Output the [x, y] coordinate of the center of the cell containing the given text.  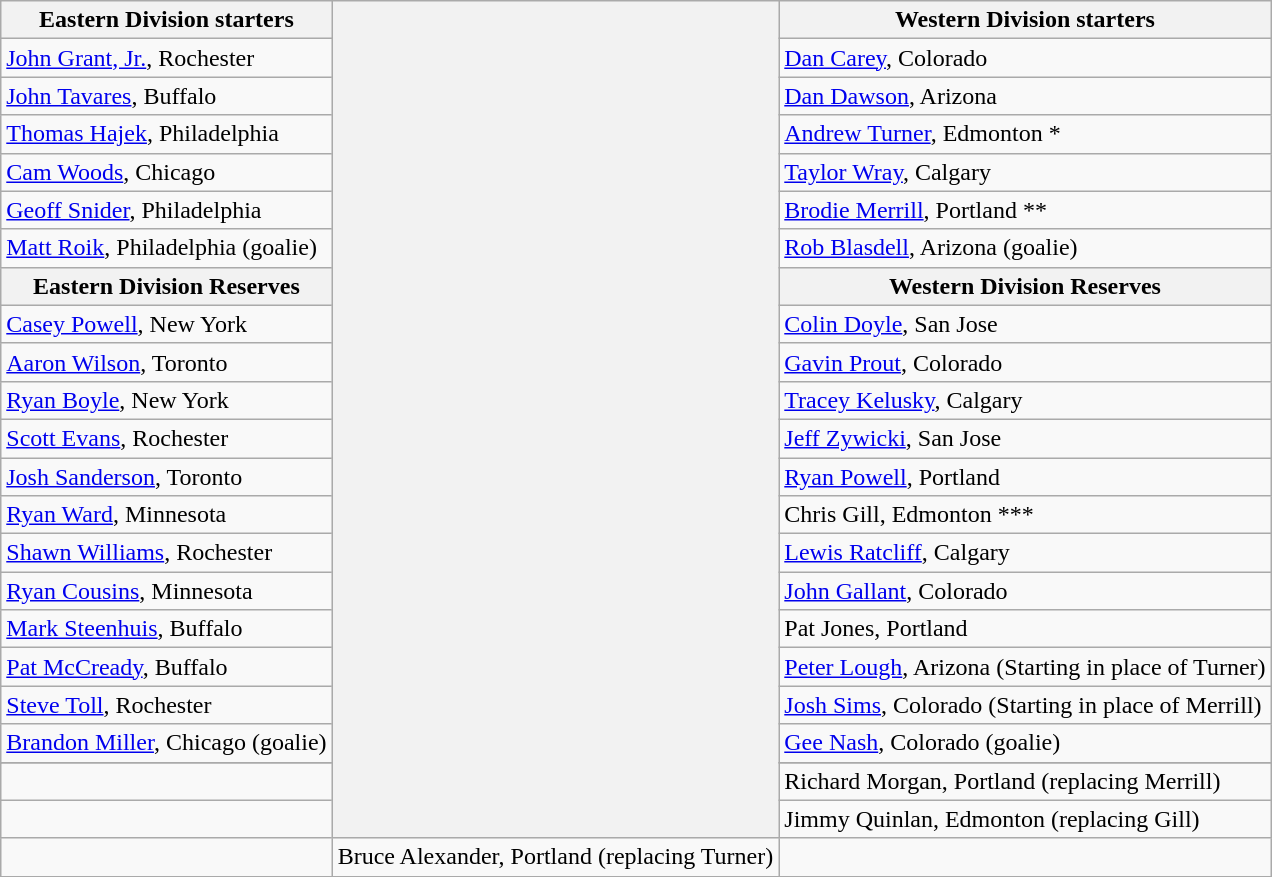
Western Division starters [1025, 20]
Ryan Cousins, Minnesota [166, 591]
Ryan Ward, Minnesota [166, 515]
Gavin Prout, Colorado [1025, 362]
Eastern Division starters [166, 20]
John Tavares, Buffalo [166, 96]
Ryan Powell, Portland [1025, 477]
Peter Lough, Arizona (Starting in place of Turner) [1025, 667]
Pat McCready, Buffalo [166, 667]
Bruce Alexander, Portland (replacing Turner) [556, 857]
Tracey Kelusky, Calgary [1025, 400]
Rob Blasdell, Arizona (goalie) [1025, 248]
Shawn Williams, Rochester [166, 553]
Geoff Snider, Philadelphia [166, 210]
Casey Powell, New York [166, 324]
Thomas Hajek, Philadelphia [166, 134]
Josh Sims, Colorado (Starting in place of Merrill) [1025, 705]
Matt Roik, Philadelphia (goalie) [166, 248]
Taylor Wray, Calgary [1025, 172]
John Gallant, Colorado [1025, 591]
Dan Dawson, Arizona [1025, 96]
Aaron Wilson, Toronto [166, 362]
Pat Jones, Portland [1025, 629]
Steve Toll, Rochester [166, 705]
Lewis Ratcliff, Calgary [1025, 553]
Colin Doyle, San Jose [1025, 324]
Gee Nash, Colorado (goalie) [1025, 743]
Dan Carey, Colorado [1025, 58]
Brodie Merrill, Portland ** [1025, 210]
Brandon Miller, Chicago (goalie) [166, 743]
Cam Woods, Chicago [166, 172]
Andrew Turner, Edmonton * [1025, 134]
Scott Evans, Rochester [166, 438]
John Grant, Jr., Rochester [166, 58]
Western Division Reserves [1025, 286]
Jeff Zywicki, San Jose [1025, 438]
Richard Morgan, Portland (replacing Merrill) [1025, 781]
Josh Sanderson, Toronto [166, 477]
Jimmy Quinlan, Edmonton (replacing Gill) [1025, 819]
Ryan Boyle, New York [166, 400]
Mark Steenhuis, Buffalo [166, 629]
Eastern Division Reserves [166, 286]
Chris Gill, Edmonton *** [1025, 515]
